From the cell containing the given text, extract its center point as [x, y] coordinate. 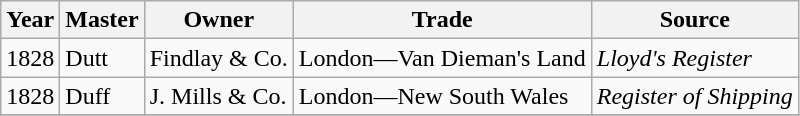
Dutt [102, 58]
Owner [218, 20]
Source [694, 20]
Register of Shipping [694, 96]
Master [102, 20]
Year [30, 20]
J. Mills & Co. [218, 96]
Duff [102, 96]
Trade [442, 20]
Lloyd's Register [694, 58]
Findlay & Co. [218, 58]
London—New South Wales [442, 96]
London—Van Dieman's Land [442, 58]
